Search for the cell housing the specified text and yield its (x, y) center coordinate. 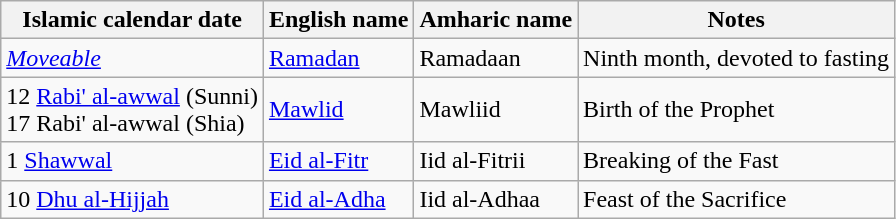
Islamic calendar date (132, 20)
Notes (736, 20)
Moveable (132, 58)
Eid al-Adha (338, 199)
Mawliid (496, 110)
Ramadaan (496, 58)
12 Rabi' al-awwal (Sunni)17 Rabi' al-awwal (Shia) (132, 110)
Breaking of the Fast (736, 161)
Eid al-Fitr (338, 161)
Iid al-Fitrii (496, 161)
Ninth month, devoted to fasting (736, 58)
Birth of the Prophet (736, 110)
10 Dhu al-Hijjah (132, 199)
1 Shawwal (132, 161)
Ramadan (338, 58)
Amharic name (496, 20)
Mawlid (338, 110)
Feast of the Sacrifice (736, 199)
English name (338, 20)
Iid al-Adhaa (496, 199)
